Detect which cell encompasses the target text, then output its [X, Y] center coordinate. 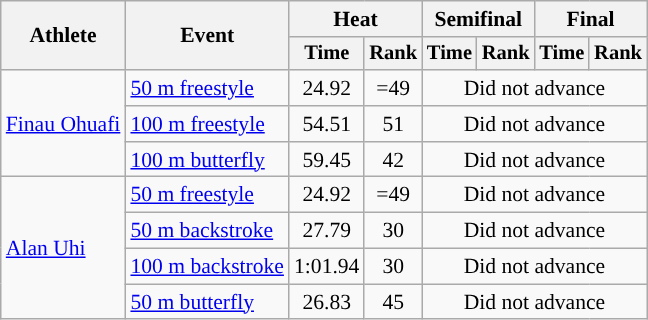
100 m freestyle [207, 124]
Finau Ohuafi [64, 124]
100 m backstroke [207, 267]
100 m butterfly [207, 160]
Alan Uhi [64, 248]
Final [590, 19]
Semifinal [478, 19]
1:01.94 [326, 267]
50 m butterfly [207, 302]
Athlete [64, 36]
42 [393, 160]
45 [393, 302]
Heat [356, 19]
Event [207, 36]
26.83 [326, 302]
27.79 [326, 231]
50 m backstroke [207, 231]
59.45 [326, 160]
51 [393, 124]
54.51 [326, 124]
